Search for the cell housing the specified text and yield its (X, Y) center coordinate. 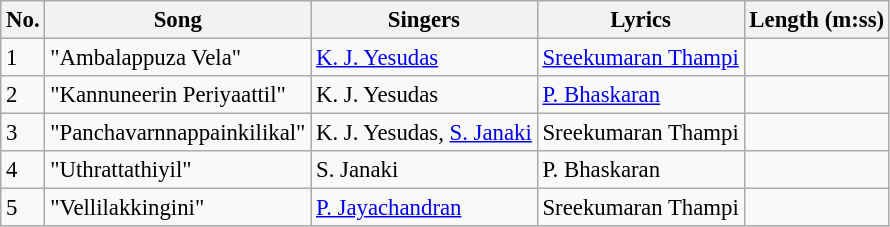
No. (23, 20)
5 (23, 208)
2 (23, 95)
"Kannuneerin Periyaattil" (178, 95)
K. J. Yesudas, S. Janaki (424, 133)
Length (m:ss) (816, 20)
Song (178, 20)
"Uthrattathiyil" (178, 170)
"Panchavarnnappainkilikal" (178, 133)
4 (23, 170)
Lyrics (640, 20)
1 (23, 58)
S. Janaki (424, 170)
"Vellilakkingini" (178, 208)
"Ambalappuza Vela" (178, 58)
3 (23, 133)
Singers (424, 20)
P. Jayachandran (424, 208)
